Scan for the cell matching the given text and deliver its (x, y) coordinate at center. 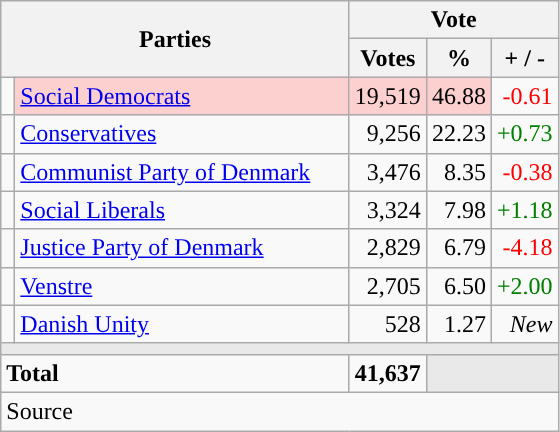
New (524, 324)
-0.38 (524, 172)
7.98 (458, 210)
Danish Unity (182, 324)
6.79 (458, 248)
6.50 (458, 286)
Venstre (182, 286)
3,324 (388, 210)
2,829 (388, 248)
Social Liberals (182, 210)
+ / - (524, 58)
% (458, 58)
Conservatives (182, 134)
+2.00 (524, 286)
8.35 (458, 172)
Parties (176, 39)
Votes (388, 58)
Vote (454, 20)
46.88 (458, 96)
22.23 (458, 134)
Source (280, 411)
-0.61 (524, 96)
+1.18 (524, 210)
-4.18 (524, 248)
Justice Party of Denmark (182, 248)
41,637 (388, 373)
9,256 (388, 134)
3,476 (388, 172)
2,705 (388, 286)
+0.73 (524, 134)
19,519 (388, 96)
Social Democrats (182, 96)
528 (388, 324)
1.27 (458, 324)
Total (176, 373)
Communist Party of Denmark (182, 172)
